Provide the (X, Y) coordinate of the cell's center where the given text is located.  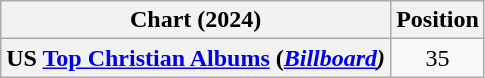
US Top Christian Albums (Billboard) (196, 58)
Chart (2024) (196, 20)
Position (438, 20)
35 (438, 58)
